Output the (x, y) coordinate of the center of the cell containing the given text.  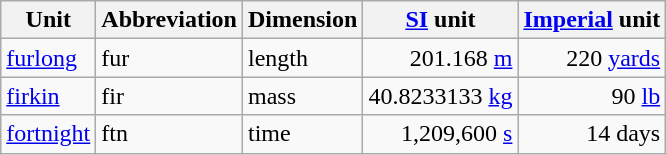
fir (170, 96)
Imperial unit (592, 20)
Unit (48, 20)
mass (302, 96)
40.8233133 kg (440, 96)
90 lb (592, 96)
220 yards (592, 58)
firkin (48, 96)
ftn (170, 134)
furlong (48, 58)
Abbreviation (170, 20)
time (302, 134)
SI unit (440, 20)
length (302, 58)
fortnight (48, 134)
1,209,600 s (440, 134)
201.168 m (440, 58)
fur (170, 58)
Dimension (302, 20)
14 days (592, 134)
